Return (x, y) of the center of cell containing provided text 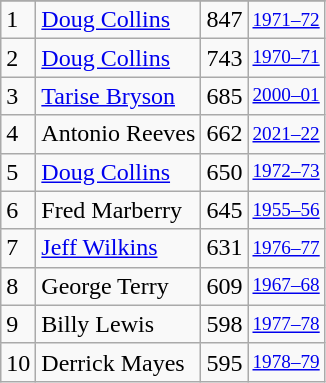
1970–71 (286, 58)
1972–73 (286, 172)
645 (224, 210)
Billy Lewis (118, 324)
9 (18, 324)
1967–68 (286, 286)
Antonio Reeves (118, 134)
650 (224, 172)
George Terry (118, 286)
2000–01 (286, 96)
6 (18, 210)
1977–78 (286, 324)
1955–56 (286, 210)
743 (224, 58)
1976–77 (286, 248)
10 (18, 362)
Tarise Bryson (118, 96)
4 (18, 134)
847 (224, 20)
631 (224, 248)
662 (224, 134)
1 (18, 20)
5 (18, 172)
2 (18, 58)
598 (224, 324)
1971–72 (286, 20)
3 (18, 96)
7 (18, 248)
685 (224, 96)
8 (18, 286)
595 (224, 362)
609 (224, 286)
2021–22 (286, 134)
1978–79 (286, 362)
Derrick Mayes (118, 362)
Fred Marberry (118, 210)
Jeff Wilkins (118, 248)
